Provide the [x, y] coordinate of the cell's center where the given text is located.  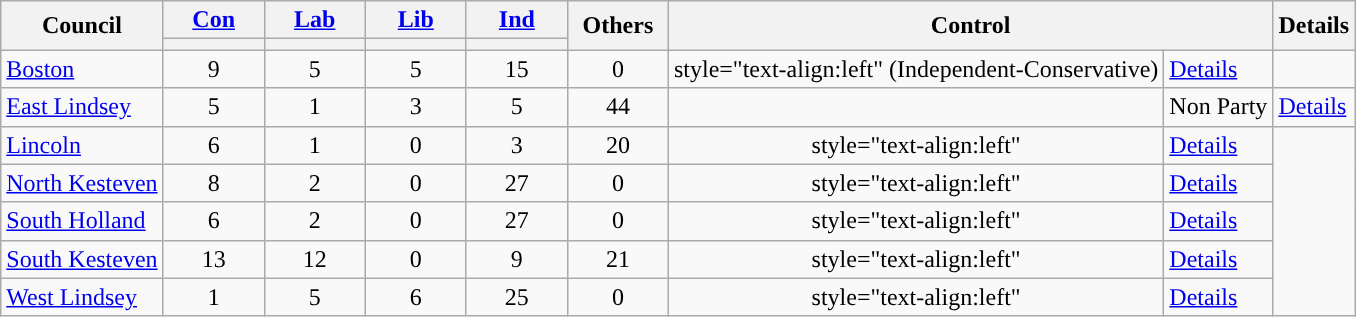
15 [516, 69]
Ind [516, 20]
Control [970, 26]
44 [618, 107]
Lab [314, 20]
8 [214, 183]
South Kesteven [82, 259]
Council [82, 26]
West Lindsey [82, 297]
13 [214, 259]
North Kesteven [82, 183]
Con [214, 20]
Lincoln [82, 145]
Non Party [1218, 107]
12 [314, 259]
Boston [82, 69]
Lib [416, 20]
East Lindsey [82, 107]
25 [516, 297]
21 [618, 259]
20 [618, 145]
Others [618, 26]
style="text-align:left" (Independent-Conservative) [916, 69]
South Holland [82, 221]
